Provide the [x, y] coordinate of the cell's center where the given text is located.  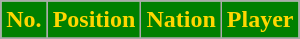
Nation [181, 20]
No. [24, 20]
Player [260, 20]
Position [94, 20]
